Capture the cell that displays the provided text and extract its (x, y) central coordinate. 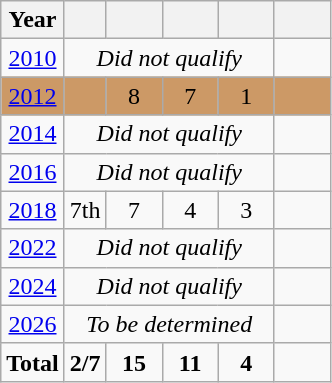
2022 (33, 248)
3 (246, 210)
7th (85, 210)
2010 (33, 58)
2026 (33, 324)
Year (33, 20)
Total (33, 362)
2024 (33, 286)
15 (134, 362)
2012 (33, 96)
11 (190, 362)
2014 (33, 134)
2018 (33, 210)
To be determined (169, 324)
2016 (33, 172)
8 (134, 96)
1 (246, 96)
2/7 (85, 362)
